Find where the given text appears and provide that cell's center as [X, Y] coordinate. 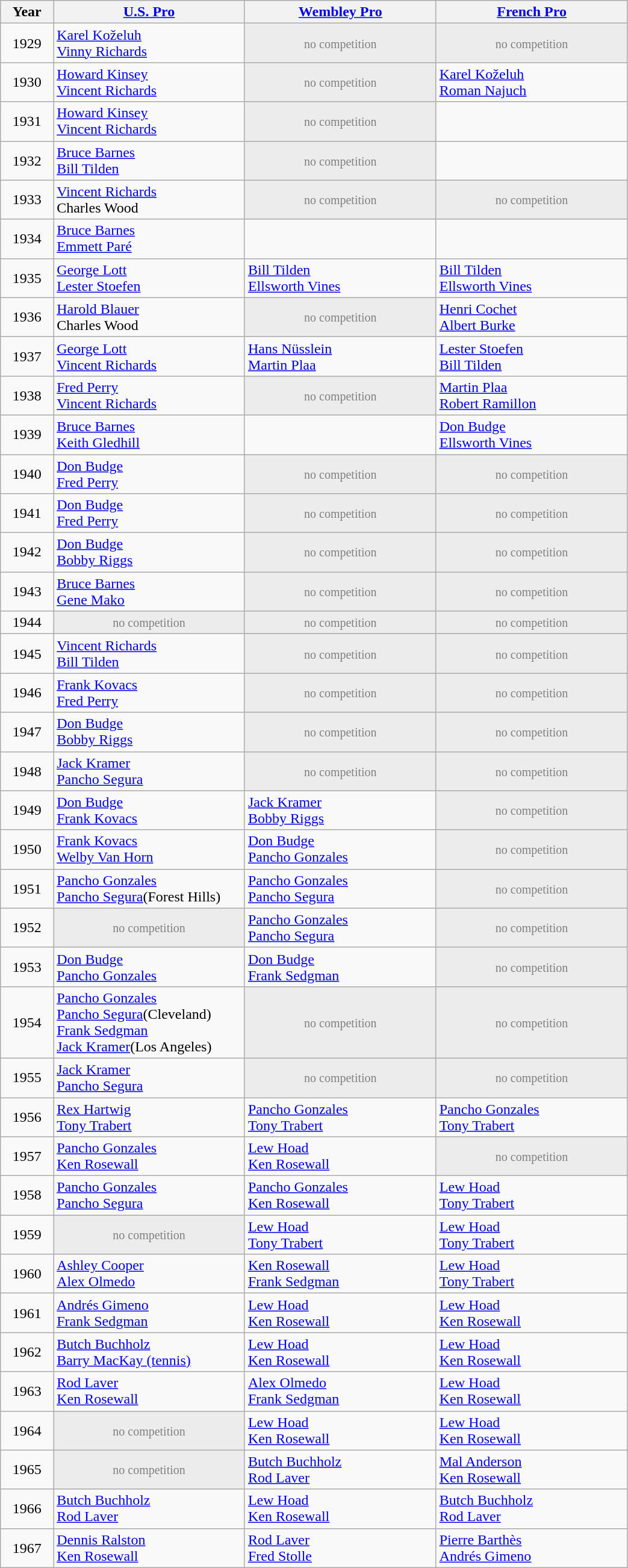
1963 [27, 1391]
Mal Anderson Ken Rosewall [532, 1469]
1957 [27, 1156]
1936 [27, 317]
Bruce Barnes Bill Tilden [149, 160]
Frank Kovacs Fred Perry [149, 692]
Karel Koželuh Vinny Richards [149, 43]
Don Budge Ellsworth Vines [532, 435]
Rex Hartwig Tony Trabert [149, 1116]
1950 [27, 849]
Dennis Ralston Ken Rosewall [149, 1548]
Andrés Gimeno Frank Sedgman [149, 1313]
Henri Cochet Albert Burke [532, 317]
George Lott Lester Stoefen [149, 278]
1944 [27, 623]
Pancho Gonzales Pancho Segura(Forest Hills) [149, 889]
1946 [27, 692]
Harold Blauer Charles Wood [149, 317]
1962 [27, 1352]
Pierre Barthès Andrés Gimeno [532, 1548]
Year [27, 12]
1951 [27, 889]
1941 [27, 513]
1942 [27, 553]
Fred Perry Vincent Richards [149, 395]
1956 [27, 1116]
Jack Kramer Bobby Riggs [340, 810]
1930 [27, 82]
Vincent Richards Bill Tilden [149, 654]
George Lott Vincent Richards [149, 356]
1959 [27, 1234]
1954 [27, 1022]
1953 [27, 967]
1945 [27, 654]
Alex Olmedo Frank Sedgman [340, 1391]
1935 [27, 278]
1965 [27, 1469]
1967 [27, 1548]
1931 [27, 122]
Bruce Barnes Keith Gledhill [149, 435]
Karel Koželuh Roman Najuch [532, 82]
1966 [27, 1509]
1933 [27, 200]
Bruce Barnes Gene Mako [149, 591]
Butch Buchholz Barry MacKay (tennis) [149, 1352]
Pancho Gonzales Pancho Segura(Cleveland) Frank Sedgman Jack Kramer(Los Angeles) [149, 1022]
1958 [27, 1196]
1938 [27, 395]
1940 [27, 473]
Ken Rosewall Frank Sedgman [340, 1274]
Rod Laver Ken Rosewall [149, 1391]
Bruce Barnes Emmett Paré [149, 238]
Vincent Richards Charles Wood [149, 200]
1964 [27, 1431]
1939 [27, 435]
1937 [27, 356]
1943 [27, 591]
Don Budge Frank Kovacs [149, 810]
Lester Stoefen Bill Tilden [532, 356]
U.S. Pro [149, 12]
Rod Laver Fred Stolle [340, 1548]
1934 [27, 238]
Martin Plaa Robert Ramillon [532, 395]
1947 [27, 732]
1960 [27, 1274]
1952 [27, 927]
1961 [27, 1313]
Wembley Pro [340, 12]
1932 [27, 160]
Don Budge Frank Sedgman [340, 967]
Frank Kovacs Welby Van Horn [149, 849]
1948 [27, 771]
Hans Nüsslein Martin Plaa [340, 356]
Ashley Cooper Alex Olmedo [149, 1274]
1949 [27, 810]
1955 [27, 1078]
1929 [27, 43]
French Pro [532, 12]
